Scan for the cell matching the given text and deliver its [x, y] coordinate at center. 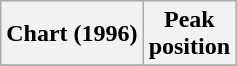
Peakposition [189, 34]
Chart (1996) [72, 34]
